Search for the cell housing the specified text and yield its (X, Y) center coordinate. 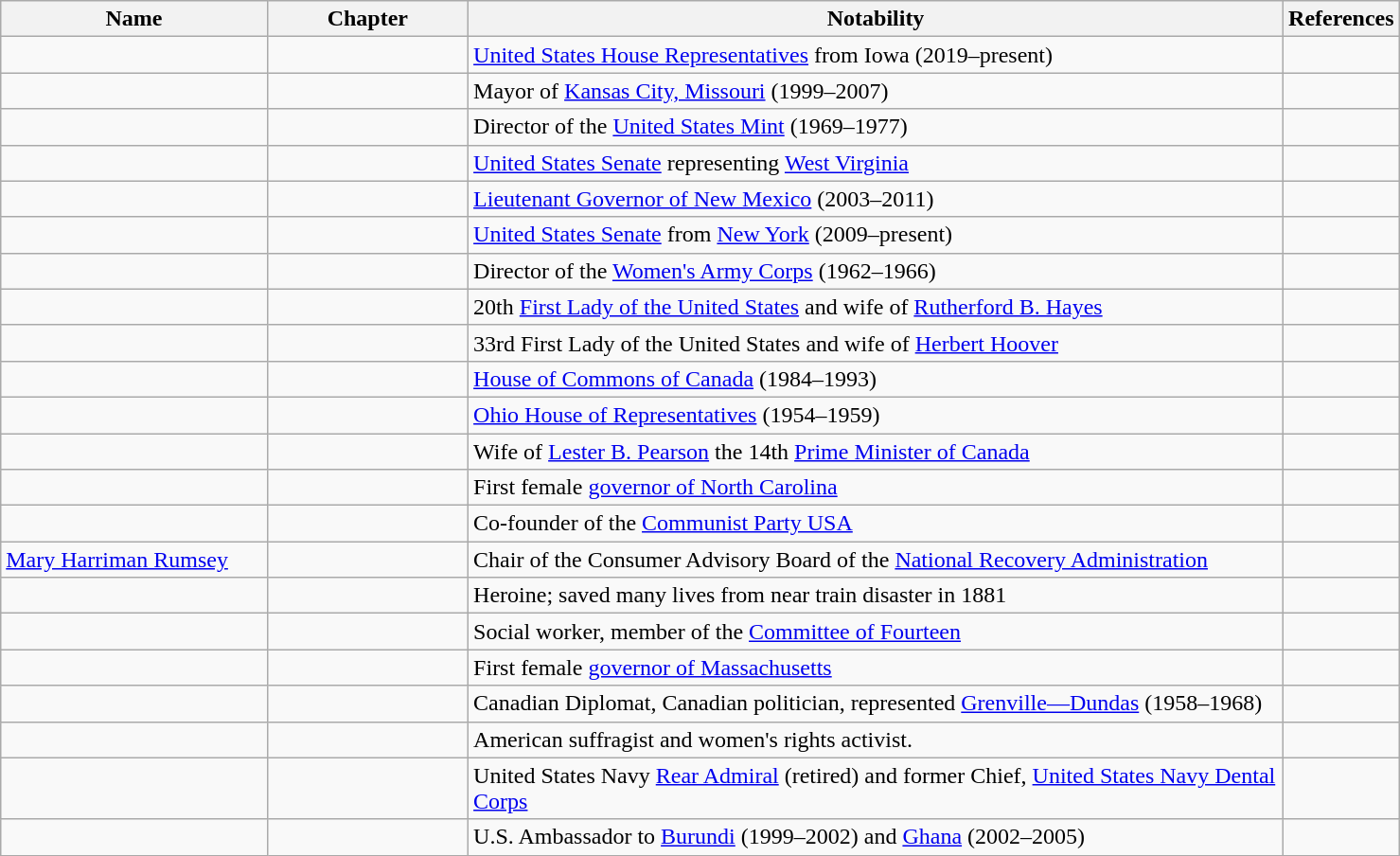
33rd First Lady of the United States and wife of Herbert Hoover (877, 343)
Chapter (367, 19)
Lieutenant Governor of New Mexico (2003–2011) (877, 199)
United States House Representatives from Iowa (2019–present) (877, 55)
Director of the United States Mint (1969–1977) (877, 127)
First female governor of North Carolina (877, 488)
Mary Harriman Rumsey (134, 560)
References (1342, 19)
American suffragist and women's rights activist. (877, 740)
Social worker, member of the Committee of Fourteen (877, 632)
Ohio House of Representatives (1954–1959) (877, 415)
Mayor of Kansas City, Missouri (1999–2007) (877, 91)
Co-founder of the Communist Party USA (877, 524)
Canadian Diplomat, Canadian politician, represented Grenville—Dundas (1958–1968) (877, 704)
United States Navy Rear Admiral (retired) and former Chief, United States Navy Dental Corps (877, 788)
Notability (877, 19)
Name (134, 19)
First female governor of Massachusetts (877, 668)
Chair of the Consumer Advisory Board of the National Recovery Administration (877, 560)
Heroine; saved many lives from near train disaster in 1881 (877, 596)
House of Commons of Canada (1984–1993) (877, 379)
Director of the Women's Army Corps (1962–1966) (877, 271)
Wife of Lester B. Pearson the 14th Prime Minister of Canada (877, 452)
United States Senate representing West Virginia (877, 163)
U.S. Ambassador to Burundi (1999–2002) and Ghana (2002–2005) (877, 837)
20th First Lady of the United States and wife of Rutherford B. Hayes (877, 307)
United States Senate from New York (2009–present) (877, 235)
